Find where the given text appears and provide that cell's center as [X, Y] coordinate. 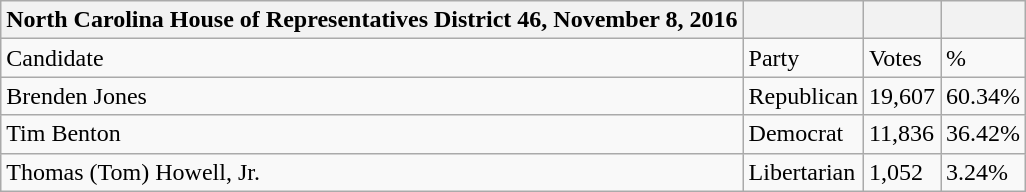
Brenden Jones [372, 96]
60.34% [982, 96]
19,607 [902, 96]
3.24% [982, 172]
North Carolina House of Representatives District 46, November 8, 2016 [372, 20]
Candidate [372, 58]
Libertarian [803, 172]
Thomas (Tom) Howell, Jr. [372, 172]
11,836 [902, 134]
1,052 [902, 172]
% [982, 58]
Republican [803, 96]
36.42% [982, 134]
Tim Benton [372, 134]
Party [803, 58]
Votes [902, 58]
Democrat [803, 134]
